Extract the (X, Y) coordinate from the center of the cell holding the provided text.  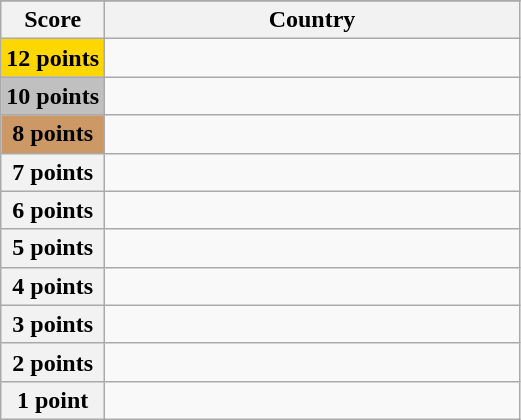
5 points (53, 248)
Country (312, 20)
8 points (53, 134)
10 points (53, 96)
4 points (53, 286)
Score (53, 20)
7 points (53, 172)
12 points (53, 58)
6 points (53, 210)
2 points (53, 362)
1 point (53, 400)
3 points (53, 324)
